Identify which cell holds the provided text, then report its (x, y) central coordinate. 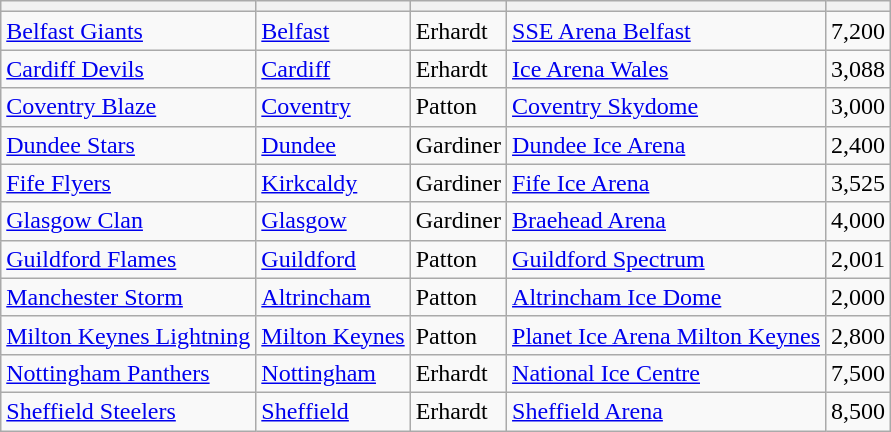
8,500 (858, 411)
2,001 (858, 259)
Cardiff (333, 69)
4,000 (858, 221)
7,200 (858, 31)
Altrincham Ice Dome (666, 297)
Braehead Arena (666, 221)
Glasgow Clan (128, 221)
Dundee Stars (128, 145)
Coventry Blaze (128, 107)
Guildford Flames (128, 259)
Belfast Giants (128, 31)
2,800 (858, 335)
Nottingham (333, 373)
Fife Flyers (128, 183)
National Ice Centre (666, 373)
Milton Keynes Lightning (128, 335)
Guildford Spectrum (666, 259)
SSE Arena Belfast (666, 31)
Ice Arena Wales (666, 69)
Coventry (333, 107)
Cardiff Devils (128, 69)
Milton Keynes (333, 335)
Glasgow (333, 221)
3,525 (858, 183)
Dundee (333, 145)
Dundee Ice Arena (666, 145)
Guildford (333, 259)
Sheffield Steelers (128, 411)
Coventry Skydome (666, 107)
Sheffield (333, 411)
Fife Ice Arena (666, 183)
Belfast (333, 31)
Planet Ice Arena Milton Keynes (666, 335)
Kirkcaldy (333, 183)
Altrincham (333, 297)
2,400 (858, 145)
Sheffield Arena (666, 411)
7,500 (858, 373)
Nottingham Panthers (128, 373)
2,000 (858, 297)
3,000 (858, 107)
3,088 (858, 69)
Manchester Storm (128, 297)
